Provide the [x, y] coordinate of the cell's center where the given text is located.  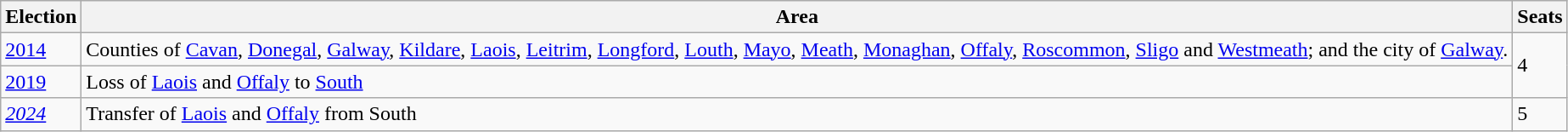
Area [797, 17]
4 [1540, 66]
5 [1540, 114]
Loss of Laois and Offaly to South [797, 82]
2014 [41, 49]
Transfer of Laois and Offaly from South [797, 114]
2024 [41, 114]
2019 [41, 82]
Election [41, 17]
Seats [1540, 17]
